Detect which cell encompasses the target text, then output its [x, y] center coordinate. 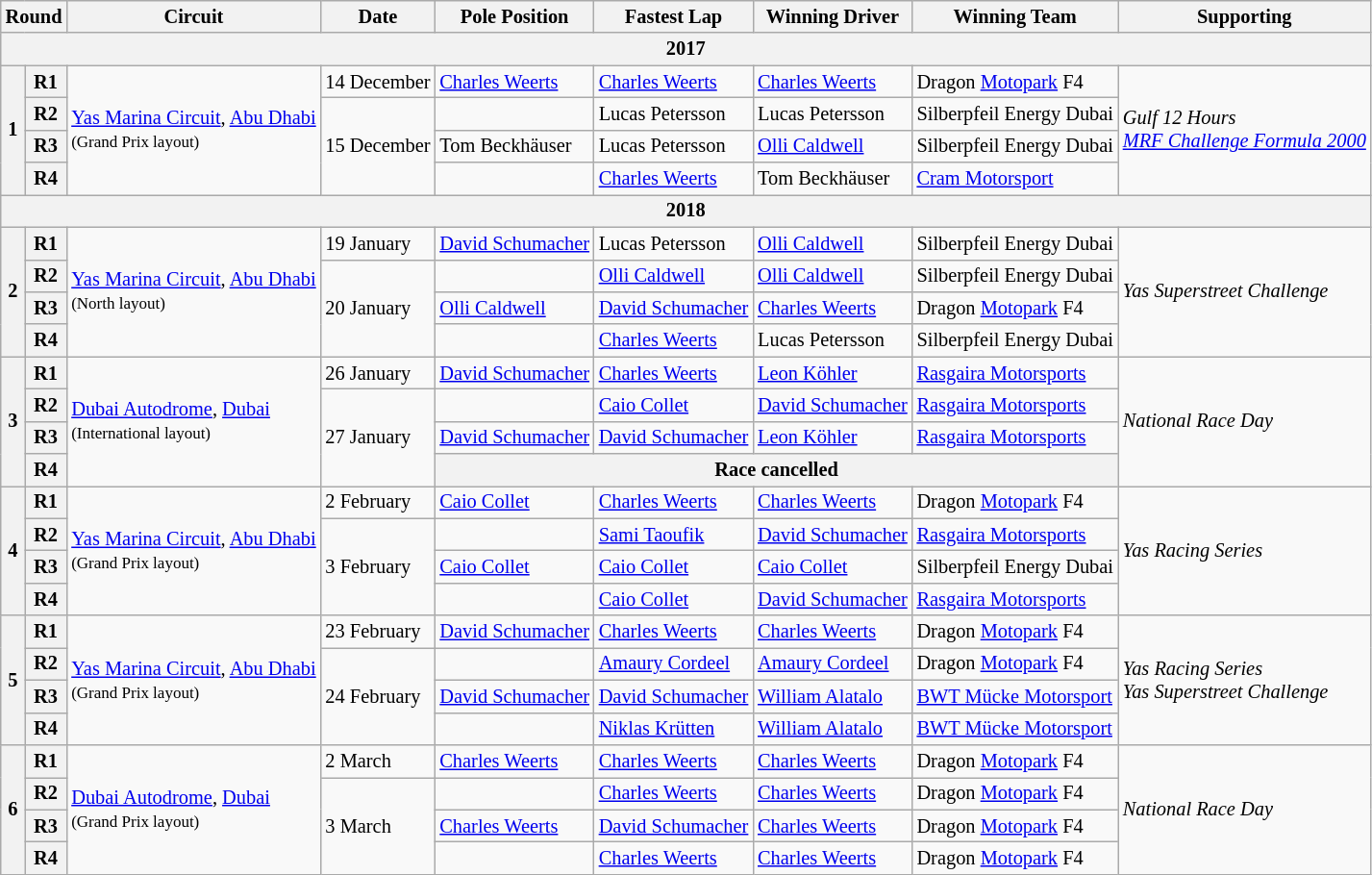
3 [13, 421]
Pole Position [513, 16]
Dubai Autodrome, Dubai(Grand Prix layout) [193, 810]
23 February [379, 632]
Fastest Lap [673, 16]
3 March [379, 825]
2 March [379, 761]
1 [13, 131]
4 [13, 550]
Winning Driver [833, 16]
Circuit [193, 16]
Niklas Krütten [673, 729]
Yas Marina Circuit, Abu Dhabi(North layout) [193, 292]
2 [13, 292]
26 January [379, 373]
Yas Superstreet Challenge [1244, 292]
5 [13, 681]
Cram Motorsport [1015, 179]
Yas Racing SeriesYas Superstreet Challenge [1244, 681]
15 December [379, 146]
14 December [379, 82]
20 January [379, 308]
Dubai Autodrome, Dubai(International layout) [193, 421]
Gulf 12 HoursMRF Challenge Formula 2000 [1244, 131]
24 February [379, 696]
Sami Taoufik [673, 535]
27 January [379, 437]
2017 [686, 49]
2 February [379, 502]
Supporting [1244, 16]
Date [379, 16]
Winning Team [1015, 16]
Race cancelled [776, 470]
Yas Racing Series [1244, 550]
6 [13, 810]
19 January [379, 243]
2018 [686, 211]
3 February [379, 567]
Round [35, 16]
